Capture the cell that displays the provided text and extract its (x, y) central coordinate. 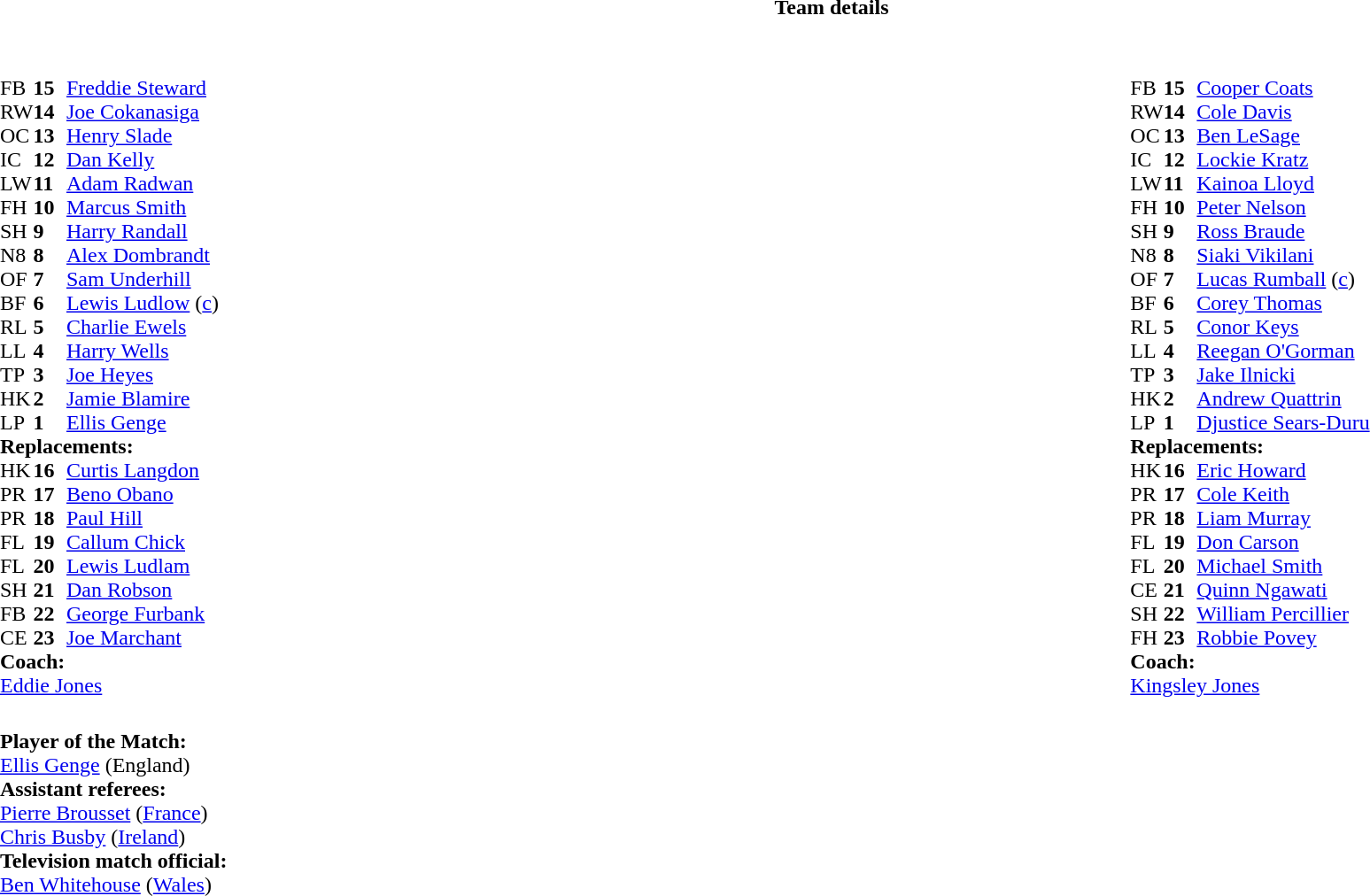
Ellis Genge (143, 423)
Cole Davis (1282, 112)
Cole Keith (1282, 494)
Reegan O'Gorman (1282, 351)
Joe Heyes (143, 375)
Siaki Vikilani (1282, 255)
Lewis Ludlow (c) (143, 303)
Sam Underhill (143, 280)
Paul Hill (143, 519)
Kingsley Jones (1250, 685)
Cooper Coats (1282, 89)
Callum Chick (143, 542)
Joe Cokanasiga (143, 112)
Robbie Povey (1282, 637)
Alex Dombrandt (143, 255)
Liam Murray (1282, 519)
Don Carson (1282, 542)
Lucas Rumball (c) (1282, 280)
Jamie Blamire (143, 398)
Lockie Kratz (1282, 159)
Djustice Sears-Duru (1282, 423)
Dan Robson (143, 590)
Michael Smith (1282, 567)
Ben LeSage (1282, 136)
Quinn Ngawati (1282, 590)
Kainoa Lloyd (1282, 184)
Ross Braude (1282, 232)
Curtis Langdon (143, 471)
Corey Thomas (1282, 303)
Conor Keys (1282, 328)
George Furbank (143, 614)
Eddie Jones (110, 685)
Beno Obano (143, 494)
Harry Randall (143, 232)
Joe Marchant (143, 637)
Peter Nelson (1282, 207)
Harry Wells (143, 351)
Freddie Steward (143, 89)
Jake Ilnicki (1282, 375)
Andrew Quattrin (1282, 398)
Dan Kelly (143, 159)
Adam Radwan (143, 184)
Marcus Smith (143, 207)
Charlie Ewels (143, 328)
Lewis Ludlam (143, 567)
Henry Slade (143, 136)
William Percillier (1282, 614)
Eric Howard (1282, 471)
